Return the (X, Y) coordinate for the center point of the cell that contains the specified text.  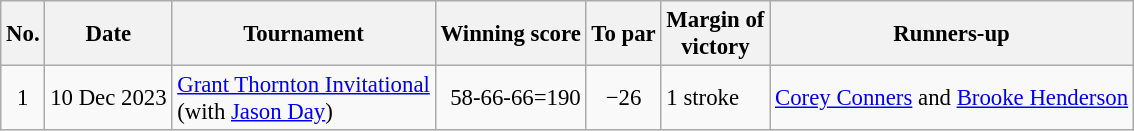
Grant Thornton Invitational(with Jason Day) (304, 98)
Date (108, 34)
Corey Conners and Brooke Henderson (952, 98)
Winning score (510, 34)
10 Dec 2023 (108, 98)
1 stroke (716, 98)
No. (23, 34)
Runners-up (952, 34)
−26 (624, 98)
1 (23, 98)
Margin ofvictory (716, 34)
To par (624, 34)
Tournament (304, 34)
58-66-66=190 (510, 98)
